Identify which cell holds the provided text, then report its [x, y] central coordinate. 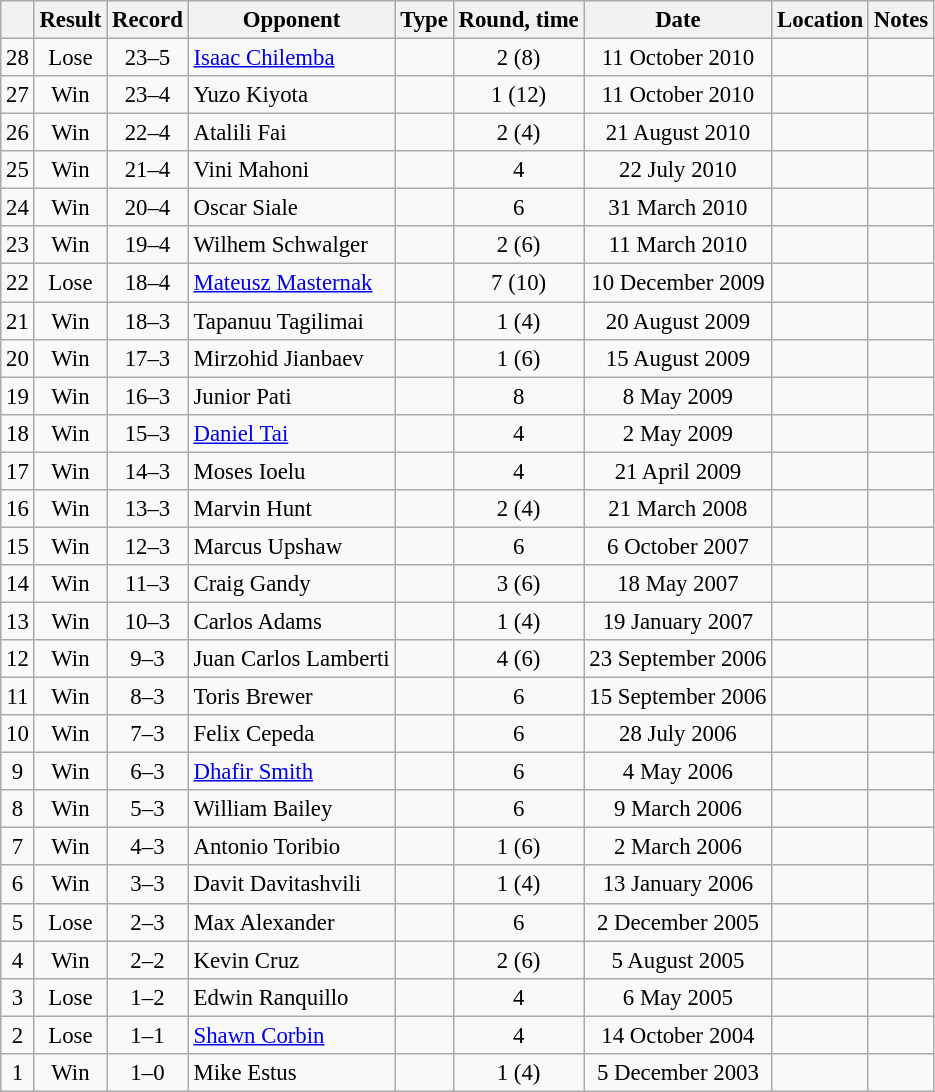
22 July 2010 [678, 170]
21 August 2010 [678, 133]
3 (6) [518, 584]
8–3 [148, 697]
10 [18, 734]
17 [18, 471]
Mirzohid Jianbaev [292, 358]
14 October 2004 [678, 1035]
Carlos Adams [292, 621]
Mike Estus [292, 1073]
7–3 [148, 734]
3–3 [148, 885]
6 May 2005 [678, 997]
5 August 2005 [678, 960]
Record [148, 20]
2–2 [148, 960]
23 [18, 245]
2 (8) [518, 58]
Davit Davitashvili [292, 885]
Marvin Hunt [292, 509]
Oscar Siale [292, 208]
21 [18, 321]
23–5 [148, 58]
12 [18, 659]
Location [820, 20]
2 [18, 1035]
7 [18, 847]
22 [18, 283]
2 May 2009 [678, 433]
2–3 [148, 922]
Juan Carlos Lamberti [292, 659]
7 (10) [518, 283]
16 [18, 509]
Isaac Chilemba [292, 58]
28 [18, 58]
8 May 2009 [678, 396]
18 [18, 433]
Date [678, 20]
Edwin Ranquillo [292, 997]
Dhafir Smith [292, 772]
28 July 2006 [678, 734]
26 [18, 133]
1–0 [148, 1073]
9–3 [148, 659]
20 August 2009 [678, 321]
19 January 2007 [678, 621]
10–3 [148, 621]
23–4 [148, 95]
Opponent [292, 20]
11 [18, 697]
12–3 [148, 546]
13 [18, 621]
20 [18, 358]
27 [18, 95]
1 (12) [518, 95]
13 January 2006 [678, 885]
Kevin Cruz [292, 960]
15 September 2006 [678, 697]
Notes [900, 20]
2 March 2006 [678, 847]
22–4 [148, 133]
4–3 [148, 847]
9 March 2006 [678, 809]
Round, time [518, 20]
25 [18, 170]
William Bailey [292, 809]
16–3 [148, 396]
Junior Pati [292, 396]
19–4 [148, 245]
Atalili Fai [292, 133]
31 March 2010 [678, 208]
19 [18, 396]
Result [70, 20]
Mateusz Masternak [292, 283]
21–4 [148, 170]
11 March 2010 [678, 245]
Wilhem Schwalger [292, 245]
9 [18, 772]
Yuzo Kiyota [292, 95]
23 September 2006 [678, 659]
5 [18, 922]
21 April 2009 [678, 471]
Antonio Toribio [292, 847]
2 December 2005 [678, 922]
18–3 [148, 321]
20–4 [148, 208]
Vini Mahoni [292, 170]
Craig Gandy [292, 584]
1 [18, 1073]
Tapanuu Tagilimai [292, 321]
Daniel Tai [292, 433]
Type [424, 20]
18–4 [148, 283]
5–3 [148, 809]
11–3 [148, 584]
Toris Brewer [292, 697]
1–1 [148, 1035]
6 October 2007 [678, 546]
14–3 [148, 471]
3 [18, 997]
15 [18, 546]
Marcus Upshaw [292, 546]
Max Alexander [292, 922]
15 August 2009 [678, 358]
1–2 [148, 997]
14 [18, 584]
4 (6) [518, 659]
10 December 2009 [678, 283]
Moses Ioelu [292, 471]
5 December 2003 [678, 1073]
4 May 2006 [678, 772]
13–3 [148, 509]
Shawn Corbin [292, 1035]
Felix Cepeda [292, 734]
24 [18, 208]
6–3 [148, 772]
15–3 [148, 433]
17–3 [148, 358]
18 May 2007 [678, 584]
21 March 2008 [678, 509]
